Return (x, y) of the center of cell containing provided text 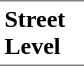
Street Level (42, 33)
